Detect which cell encompasses the target text, then output its [X, Y] center coordinate. 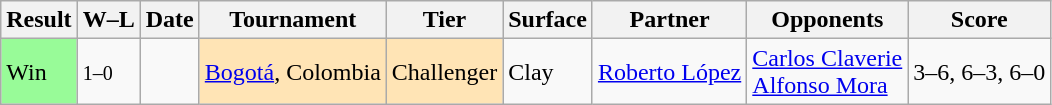
Opponents [828, 20]
W–L [108, 20]
Roberto López [669, 72]
Bogotá, Colombia [292, 72]
Partner [669, 20]
1–0 [108, 72]
Date [170, 20]
Carlos Claverie Alfonso Mora [828, 72]
Score [980, 20]
Challenger [444, 72]
Tournament [292, 20]
Win [39, 72]
3–6, 6–3, 6–0 [980, 72]
Tier [444, 20]
Result [39, 20]
Clay [548, 72]
Surface [548, 20]
